Extract the [x, y] coordinate from the center of the cell holding the provided text.  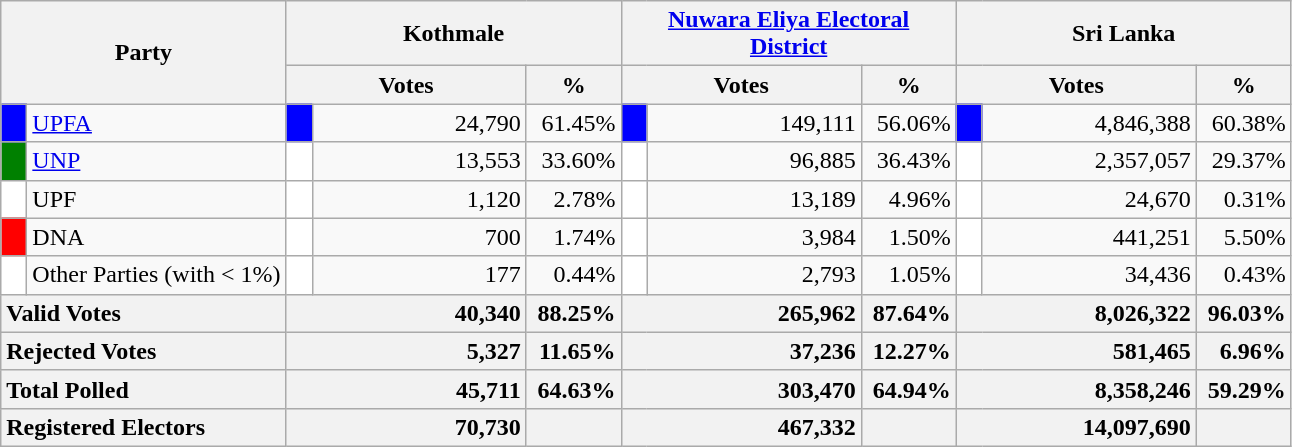
Rejected Votes [144, 351]
Total Polled [144, 389]
0.44% [574, 275]
UNP [156, 161]
581,465 [1076, 351]
6.96% [1244, 351]
Party [144, 52]
3,984 [754, 237]
61.45% [574, 123]
2.78% [574, 199]
34,436 [1089, 275]
2,793 [754, 275]
14,097,690 [1076, 427]
36.43% [908, 161]
UPFA [156, 123]
467,332 [741, 427]
88.25% [574, 313]
4.96% [908, 199]
1.05% [908, 275]
60.38% [1244, 123]
700 [419, 237]
303,470 [741, 389]
24,670 [1089, 199]
29.37% [1244, 161]
59.29% [1244, 389]
Kothmale [454, 34]
UPF [156, 199]
Valid Votes [144, 313]
37,236 [741, 351]
1.74% [574, 237]
149,111 [754, 123]
13,189 [754, 199]
87.64% [908, 313]
Other Parties (with < 1%) [156, 275]
1.50% [908, 237]
Sri Lanka [1124, 34]
Registered Electors [144, 427]
0.43% [1244, 275]
177 [419, 275]
70,730 [406, 427]
56.06% [908, 123]
5.50% [1244, 237]
8,358,246 [1076, 389]
64.94% [908, 389]
4,846,388 [1089, 123]
11.65% [574, 351]
96.03% [1244, 313]
2,357,057 [1089, 161]
40,340 [406, 313]
265,962 [741, 313]
33.60% [574, 161]
12.27% [908, 351]
Nuwara Eliya Electoral District [788, 34]
5,327 [406, 351]
DNA [156, 237]
13,553 [419, 161]
0.31% [1244, 199]
64.63% [574, 389]
24,790 [419, 123]
1,120 [419, 199]
96,885 [754, 161]
8,026,322 [1076, 313]
441,251 [1089, 237]
45,711 [406, 389]
